From the cell containing the given text, extract its center point as (x, y) coordinate. 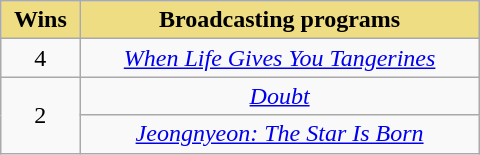
4 (40, 58)
Wins (40, 20)
Jeongnyeon: The Star Is Born (280, 134)
When Life Gives You Tangerines (280, 58)
Broadcasting programs (280, 20)
Doubt (280, 96)
2 (40, 115)
